Capture the cell that displays the provided text and extract its (x, y) central coordinate. 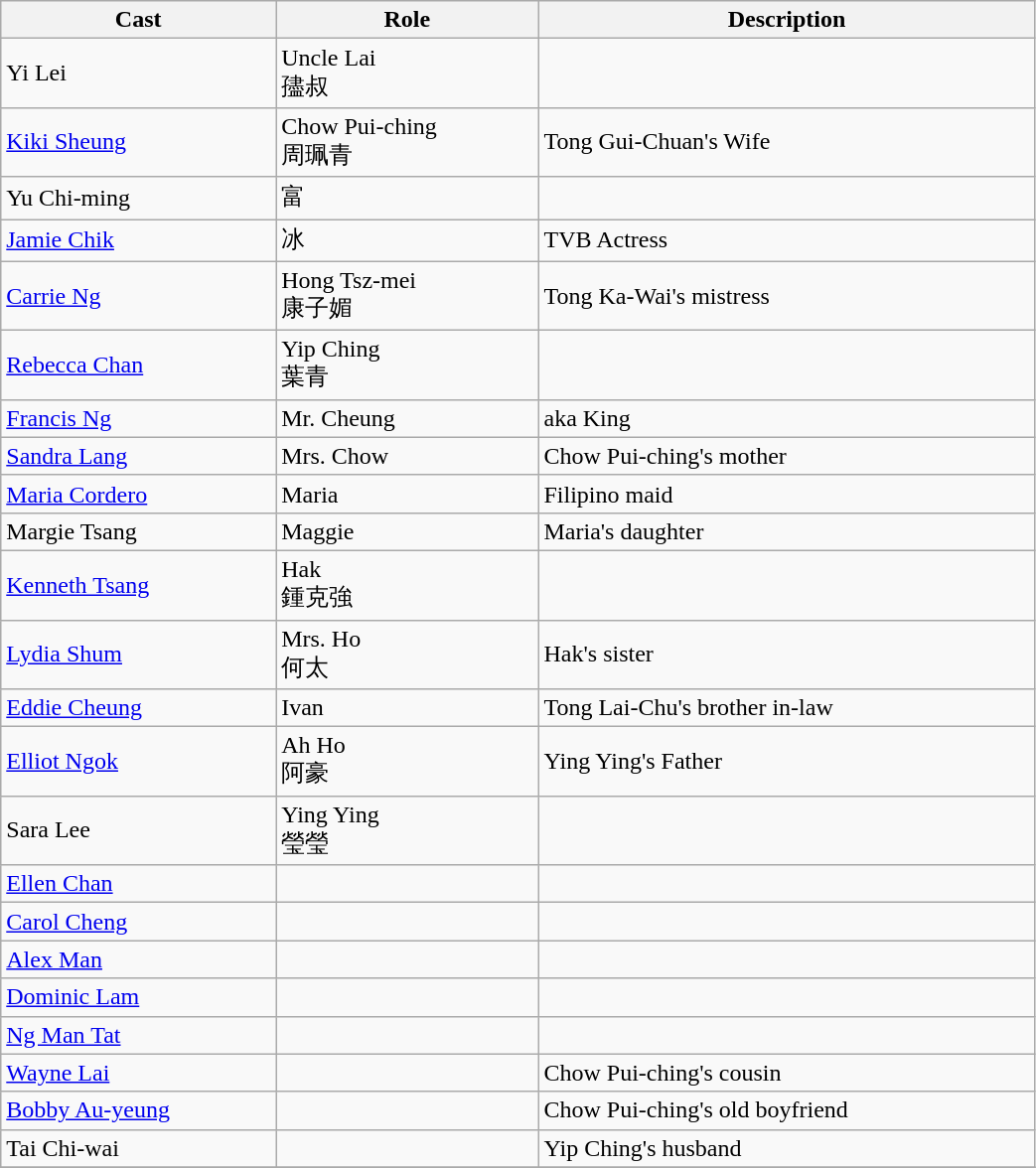
Kenneth Tsang (139, 585)
Dominic Lam (139, 997)
aka King (787, 418)
冰 (407, 240)
Ying Ying's Father (787, 762)
Carol Cheng (139, 922)
Description (787, 20)
Tong Ka-Wai's mistress (787, 296)
Yip Ching's husband (787, 1148)
Role (407, 20)
Filipino maid (787, 494)
Chow Pui-ching's mother (787, 456)
Tong Gui-Chuan's Wife (787, 142)
富 (407, 199)
Kiki Sheung (139, 142)
Yip Ching葉青 (407, 365)
Yu Chi-ming (139, 199)
Mrs. Ho 何太 (407, 655)
Maria's daughter (787, 531)
Alex Man (139, 959)
Wayne Lai (139, 1073)
Ah Ho 阿豪 (407, 762)
Maria Cordero (139, 494)
Rebecca Chan (139, 365)
Margie Tsang (139, 531)
Eddie Cheung (139, 708)
Ng Man Tat (139, 1035)
Hak 鍾克強 (407, 585)
Francis Ng (139, 418)
Jamie Chik (139, 240)
Ellen Chan (139, 884)
Mrs. Chow (407, 456)
TVB Actress (787, 240)
Sandra Lang (139, 456)
Maggie (407, 531)
Uncle Lai孻叔 (407, 73)
Cast (139, 20)
Lydia Shum (139, 655)
Yi Lei (139, 73)
Elliot Ngok (139, 762)
Ivan (407, 708)
Mr. Cheung (407, 418)
Carrie Ng (139, 296)
Ying Ying 瑩瑩 (407, 830)
Chow Pui-ching's old boyfriend (787, 1110)
Maria (407, 494)
Hak's sister (787, 655)
Hong Tsz-mei康子媚 (407, 296)
Sara Lee (139, 830)
Chow Pui-ching周珮青 (407, 142)
Tai Chi-wai (139, 1148)
Bobby Au-yeung (139, 1110)
Tong Lai-Chu's brother in-law (787, 708)
Chow Pui-ching's cousin (787, 1073)
